From the cell containing the given text, extract its center point as (x, y) coordinate. 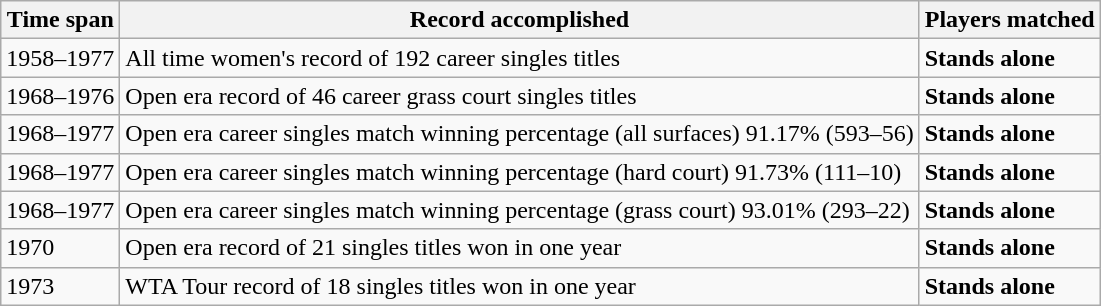
Time span (60, 20)
WTA Tour record of 18 singles titles won in one year (520, 286)
1958–1977 (60, 58)
1968–1976 (60, 96)
Open era career singles match winning percentage (grass court) 93.01% (293–22) (520, 210)
Open era record of 46 career grass court singles titles (520, 96)
Record accomplished (520, 20)
Open era record of 21 singles titles won in one year (520, 248)
1970 (60, 248)
1973 (60, 286)
All time women's record of 192 career singles titles (520, 58)
Open era career singles match winning percentage (hard court) 91.73% (111–10) (520, 172)
Open era career singles match winning percentage (all surfaces) 91.17% (593–56) (520, 134)
Players matched (1010, 20)
